Detect which cell encompasses the target text, then output its [X, Y] center coordinate. 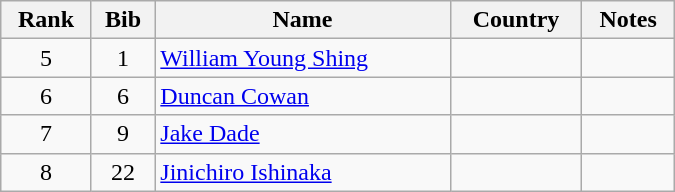
Jake Dade [302, 134]
7 [46, 134]
Country [516, 20]
9 [123, 134]
1 [123, 58]
Duncan Cowan [302, 96]
Name [302, 20]
22 [123, 172]
Jinichiro Ishinaka [302, 172]
Bib [123, 20]
William Young Shing [302, 58]
Notes [628, 20]
5 [46, 58]
8 [46, 172]
Rank [46, 20]
